Extract the (x, y) coordinate from the center of the cell holding the provided text.  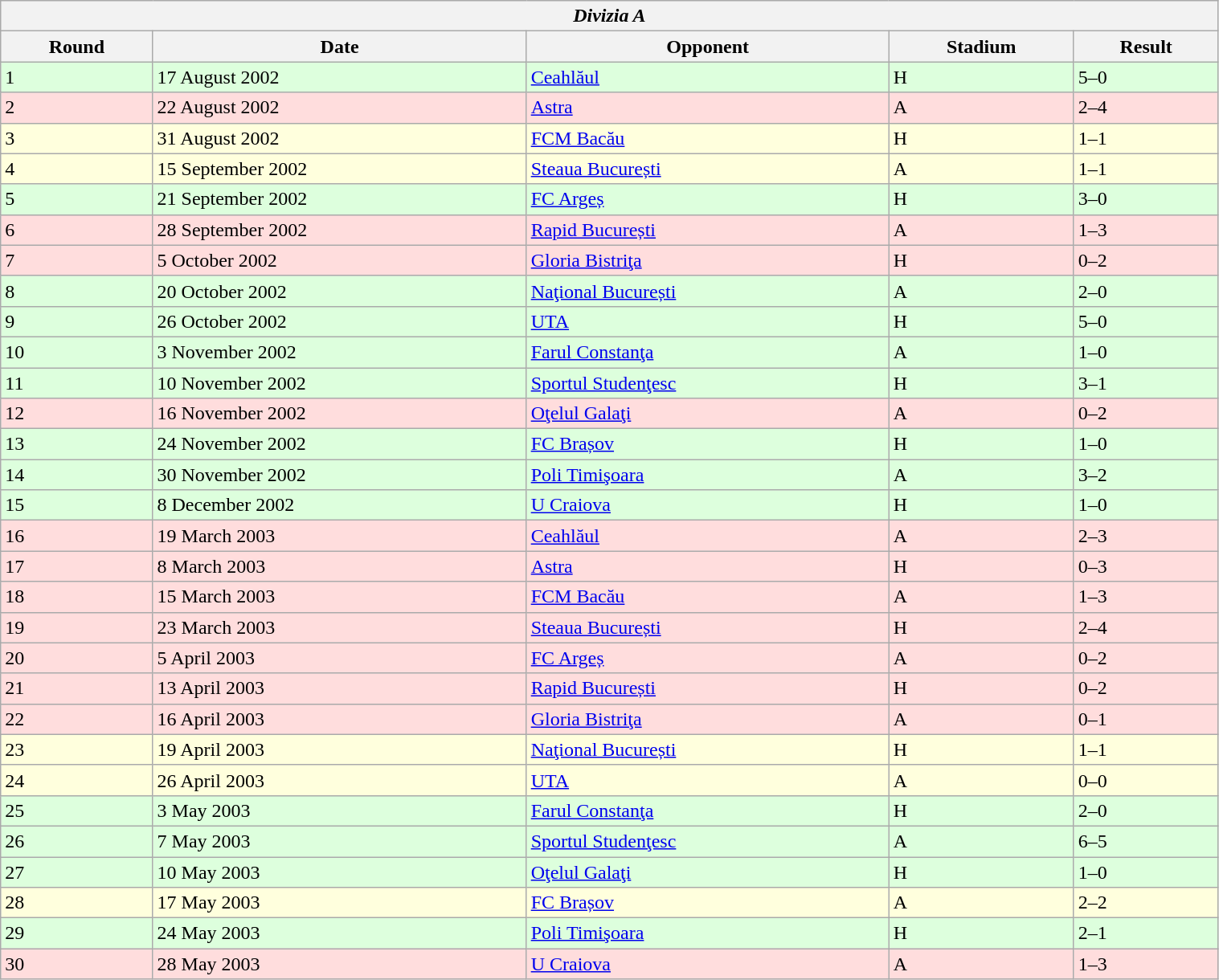
24 (77, 780)
0–1 (1146, 719)
29 (77, 933)
21 (77, 688)
Divizia A (609, 16)
26 October 2002 (339, 321)
16 April 2003 (339, 719)
4 (77, 169)
25 (77, 811)
16 (77, 536)
26 (77, 841)
1 (77, 77)
7 May 2003 (339, 841)
31 August 2002 (339, 138)
22 August 2002 (339, 108)
15 September 2002 (339, 169)
11 (77, 383)
30 November 2002 (339, 475)
3 November 2002 (339, 352)
22 (77, 719)
3–0 (1146, 199)
3–2 (1146, 475)
5 (77, 199)
26 April 2003 (339, 780)
5 April 2003 (339, 658)
14 (77, 475)
28 September 2002 (339, 230)
8 December 2002 (339, 505)
Date (339, 47)
2 (77, 108)
15 (77, 505)
27 (77, 872)
28 (77, 903)
10 November 2002 (339, 383)
17 August 2002 (339, 77)
2–2 (1146, 903)
19 (77, 627)
Result (1146, 47)
13 (77, 444)
20 (77, 658)
8 March 2003 (339, 566)
23 March 2003 (339, 627)
28 May 2003 (339, 964)
8 (77, 291)
19 March 2003 (339, 536)
Round (77, 47)
30 (77, 964)
13 April 2003 (339, 688)
15 March 2003 (339, 597)
17 (77, 566)
3 May 2003 (339, 811)
6 (77, 230)
24 November 2002 (339, 444)
12 (77, 414)
Opponent (707, 47)
Stadium (981, 47)
7 (77, 260)
2–1 (1146, 933)
23 (77, 749)
5 October 2002 (339, 260)
2–3 (1146, 536)
0–3 (1146, 566)
0–0 (1146, 780)
6–5 (1146, 841)
20 October 2002 (339, 291)
24 May 2003 (339, 933)
19 April 2003 (339, 749)
10 May 2003 (339, 872)
3–1 (1146, 383)
10 (77, 352)
3 (77, 138)
9 (77, 321)
16 November 2002 (339, 414)
21 September 2002 (339, 199)
17 May 2003 (339, 903)
18 (77, 597)
